Determine the (x, y) coordinate at the center of the cell enclosing the given text.  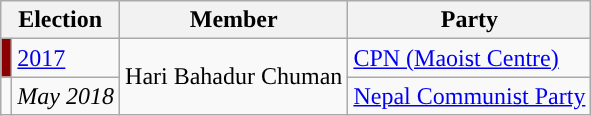
Member (234, 20)
Election (60, 20)
Party (470, 20)
May 2018 (66, 96)
Nepal Communist Party (470, 96)
Hari Bahadur Chuman (234, 77)
CPN (Maoist Centre) (470, 58)
2017 (66, 58)
